Scan for the cell matching the given text and deliver its [x, y] coordinate at center. 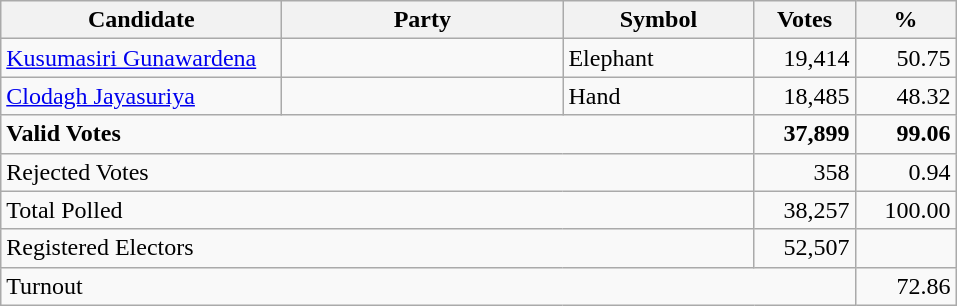
48.32 [906, 96]
Rejected Votes [378, 172]
Clodagh Jayasuriya [142, 96]
358 [804, 172]
0.94 [906, 172]
18,485 [804, 96]
Total Polled [378, 210]
% [906, 20]
38,257 [804, 210]
Registered Electors [378, 248]
Elephant [658, 58]
50.75 [906, 58]
37,899 [804, 134]
99.06 [906, 134]
Party [422, 20]
Votes [804, 20]
Candidate [142, 20]
Hand [658, 96]
Turnout [428, 286]
Symbol [658, 20]
Valid Votes [378, 134]
Kusumasiri Gunawardena [142, 58]
72.86 [906, 286]
19,414 [804, 58]
100.00 [906, 210]
52,507 [804, 248]
